Extract the [x, y] coordinate from the center of the cell holding the provided text.  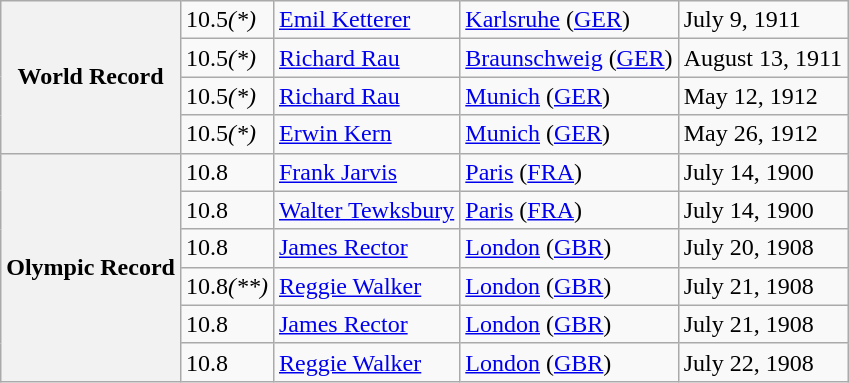
Olympic Record [91, 267]
July 22, 1908 [763, 362]
July 9, 1911 [763, 20]
Emil Ketterer [366, 20]
May 26, 1912 [763, 134]
World Record [91, 77]
Karlsruhe (GER) [569, 20]
Frank Jarvis [366, 172]
10.8(**) [226, 286]
Erwin Kern [366, 134]
Walter Tewksbury [366, 210]
July 20, 1908 [763, 248]
Braunschweig (GER) [569, 58]
August 13, 1911 [763, 58]
May 12, 1912 [763, 96]
